Provide the (X, Y) coordinate of the cell's center where the given text is located.  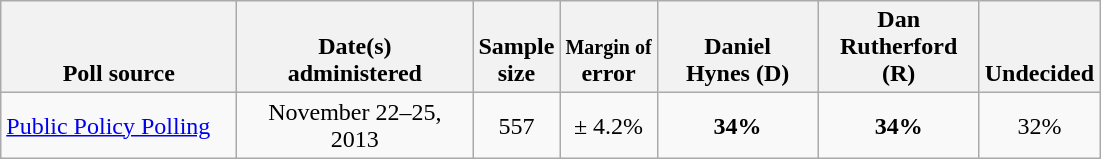
DanielHynes (D) (738, 47)
Undecided (1039, 47)
November 22–25, 2013 (355, 126)
Margin oferror (608, 47)
557 (516, 126)
Date(s)administered (355, 47)
DanRutherford (R) (898, 47)
Samplesize (516, 47)
± 4.2% (608, 126)
32% (1039, 126)
Public Policy Polling (119, 126)
Poll source (119, 47)
